Pinpoint the cell where the given text exists, returning its (x, y) midpoint coordinate. 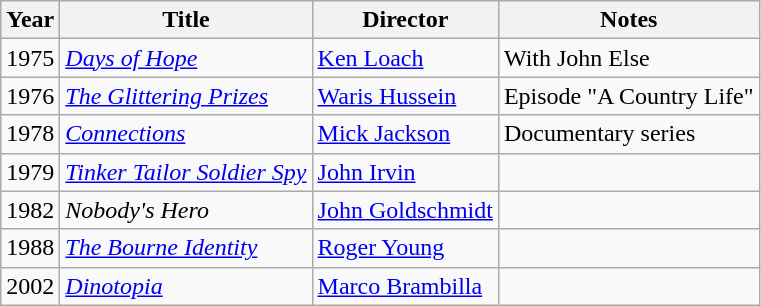
Notes (628, 20)
1975 (30, 58)
Marco Brambilla (405, 286)
Tinker Tailor Soldier Spy (186, 172)
2002 (30, 286)
Roger Young (405, 248)
With John Else (628, 58)
Ken Loach (405, 58)
Dinotopia (186, 286)
1978 (30, 134)
Director (405, 20)
1976 (30, 96)
Connections (186, 134)
Documentary series (628, 134)
Days of Hope (186, 58)
Waris Hussein (405, 96)
Mick Jackson (405, 134)
John Goldschmidt (405, 210)
1982 (30, 210)
Title (186, 20)
Year (30, 20)
John Irvin (405, 172)
Episode "A Country Life" (628, 96)
The Bourne Identity (186, 248)
The Glittering Prizes (186, 96)
Nobody's Hero (186, 210)
1988 (30, 248)
1979 (30, 172)
